Return (X, Y) of the center of cell containing provided text 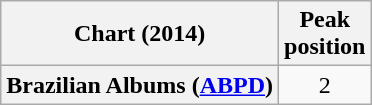
Peakposition (325, 34)
2 (325, 85)
Chart (2014) (140, 34)
Brazilian Albums (ABPD) (140, 85)
